For the text-containing cell, return its midpoint in (X, Y) coordinate format. 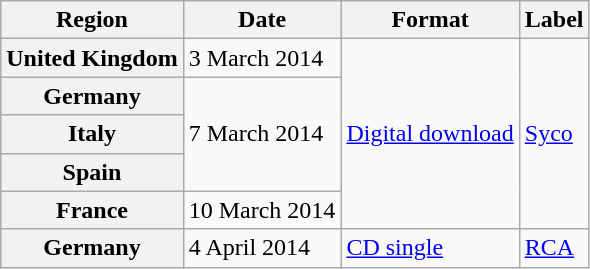
10 March 2014 (262, 210)
7 March 2014 (262, 134)
United Kingdom (92, 58)
Date (262, 20)
Spain (92, 172)
Syco (554, 134)
3 March 2014 (262, 58)
Format (430, 20)
Digital download (430, 134)
Italy (92, 134)
4 April 2014 (262, 248)
CD single (430, 248)
France (92, 210)
RCA (554, 248)
Region (92, 20)
Label (554, 20)
